Search for the cell housing the specified text and yield its [X, Y] center coordinate. 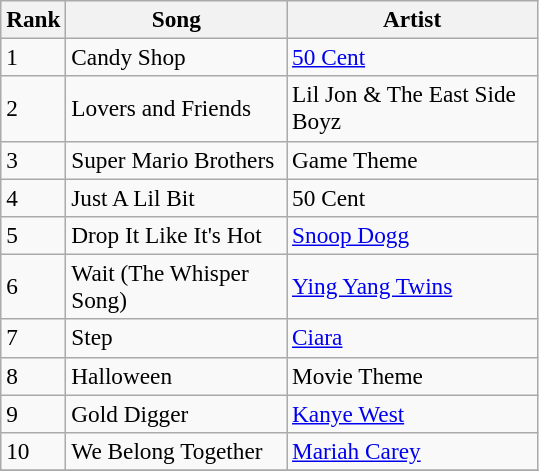
1 [34, 57]
Mariah Carey [412, 451]
Lovers and Friends [176, 108]
We Belong Together [176, 451]
Wait (The Whisper Song) [176, 286]
Movie Theme [412, 376]
Kanye West [412, 413]
Ying Yang Twins [412, 286]
Just A Lil Bit [176, 197]
Rank [34, 19]
Candy Shop [176, 57]
Lil Jon & The East Side Boyz [412, 108]
Snoop Dogg [412, 235]
10 [34, 451]
7 [34, 338]
Step [176, 338]
5 [34, 235]
6 [34, 286]
Song [176, 19]
Super Mario Brothers [176, 160]
3 [34, 160]
9 [34, 413]
Ciara [412, 338]
2 [34, 108]
4 [34, 197]
Halloween [176, 376]
8 [34, 376]
Gold Digger [176, 413]
Artist [412, 19]
Game Theme [412, 160]
Drop It Like It's Hot [176, 235]
